Determine the [X, Y] coordinate at the center of the cell enclosing the given text.  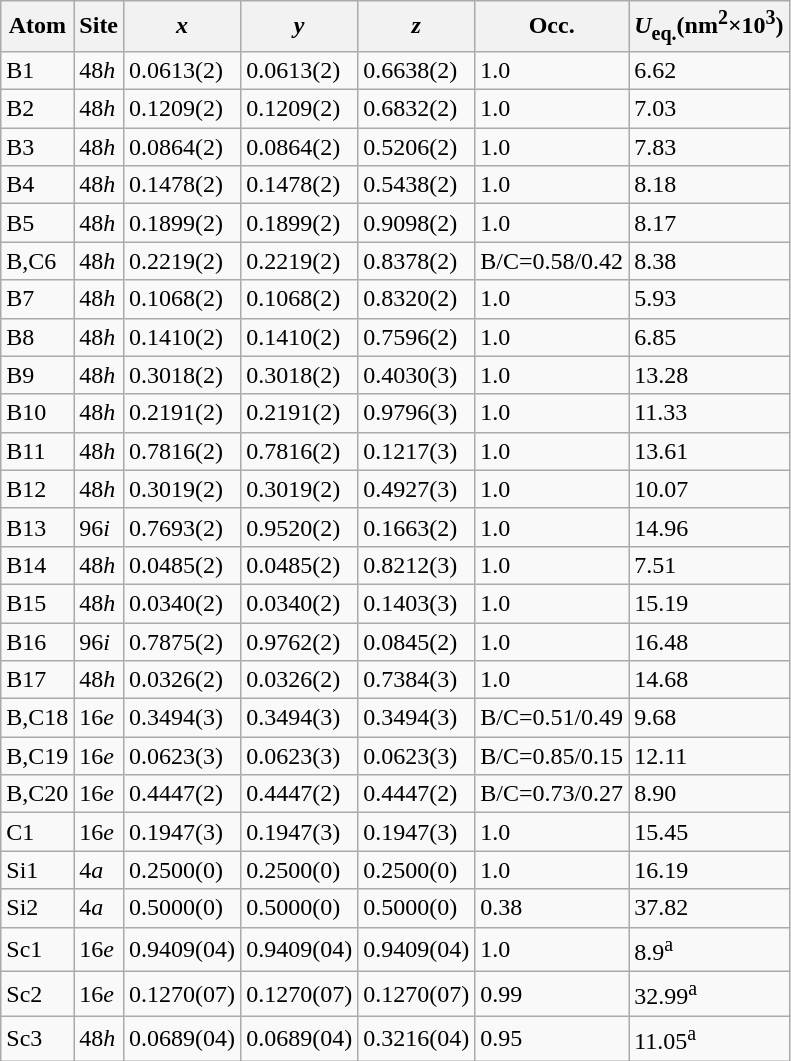
0.7596(2) [416, 337]
6.62 [709, 71]
0.7384(3) [416, 680]
0.9762(2) [300, 642]
13.28 [709, 375]
B15 [38, 603]
B1 [38, 71]
Si1 [38, 870]
Si2 [38, 908]
C1 [38, 832]
B12 [38, 489]
B/C=0.73/0.27 [552, 794]
0.7875(2) [182, 642]
B,C19 [38, 756]
Sc2 [38, 994]
37.82 [709, 908]
B7 [38, 299]
y [300, 26]
x [182, 26]
B13 [38, 527]
B9 [38, 375]
8.17 [709, 223]
Sc3 [38, 1038]
B/C=0.51/0.49 [552, 718]
B,C6 [38, 261]
0.8378(2) [416, 261]
Sc1 [38, 950]
16.19 [709, 870]
B17 [38, 680]
B,C20 [38, 794]
Atom [38, 26]
0.9520(2) [300, 527]
B16 [38, 642]
12.11 [709, 756]
0.9098(2) [416, 223]
8.38 [709, 261]
15.19 [709, 603]
B/C=0.58/0.42 [552, 261]
B10 [38, 413]
7.51 [709, 565]
Ueq.(nm2×103) [709, 26]
11.33 [709, 413]
14.96 [709, 527]
0.0845(2) [416, 642]
0.4927(3) [416, 489]
0.1663(2) [416, 527]
8.90 [709, 794]
0.1217(3) [416, 451]
Occ. [552, 26]
8.9a [709, 950]
0.8212(3) [416, 565]
0.1403(3) [416, 603]
0.3216(04) [416, 1038]
14.68 [709, 680]
0.5438(2) [416, 185]
13.61 [709, 451]
B2 [38, 109]
0.8320(2) [416, 299]
16.48 [709, 642]
9.68 [709, 718]
7.03 [709, 109]
B14 [38, 565]
0.99 [552, 994]
B3 [38, 147]
B,C18 [38, 718]
0.6638(2) [416, 71]
B8 [38, 337]
11.05a [709, 1038]
B11 [38, 451]
0.95 [552, 1038]
8.18 [709, 185]
32.99a [709, 994]
6.85 [709, 337]
0.5206(2) [416, 147]
z [416, 26]
B4 [38, 185]
5.93 [709, 299]
10.07 [709, 489]
15.45 [709, 832]
7.83 [709, 147]
0.4030(3) [416, 375]
0.38 [552, 908]
0.9796(3) [416, 413]
0.6832(2) [416, 109]
0.7693(2) [182, 527]
B/C=0.85/0.15 [552, 756]
Site [99, 26]
B5 [38, 223]
